Provide the (X, Y) coordinate of the cell's center where the given text is located.  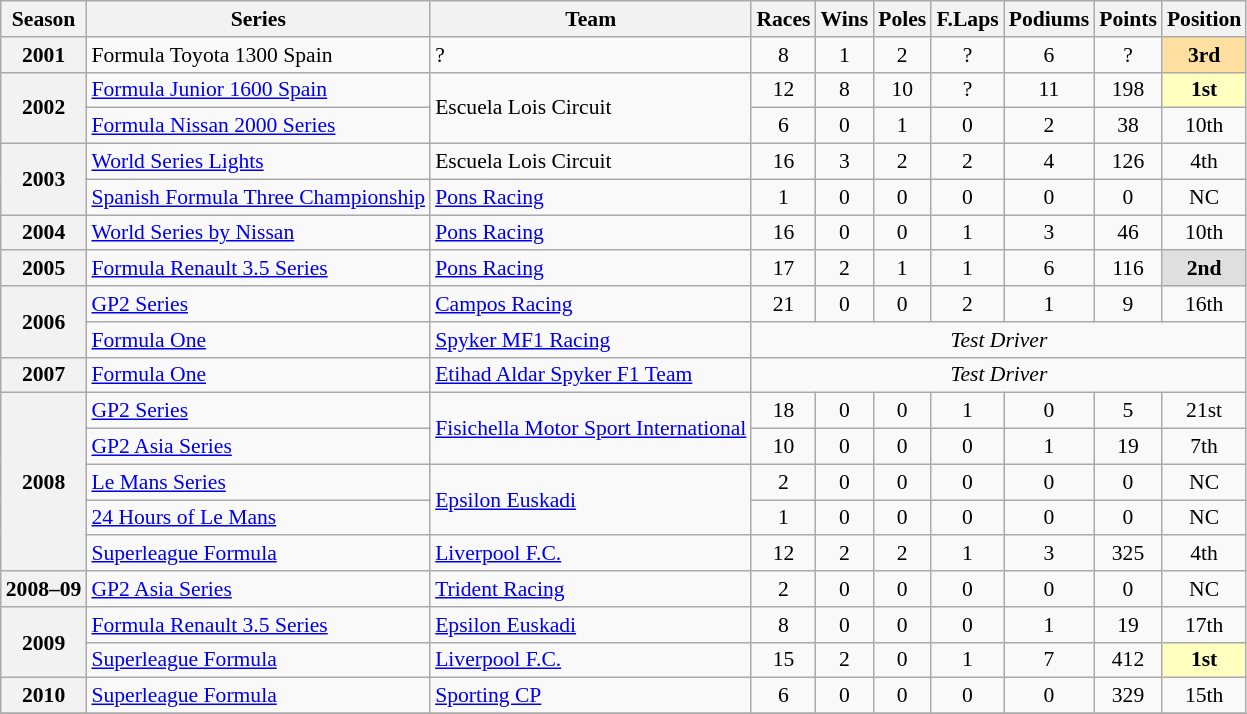
46 (1128, 233)
F.Laps (967, 19)
2006 (44, 322)
2010 (44, 696)
Poles (902, 19)
2003 (44, 180)
5 (1128, 411)
Series (258, 19)
Season (44, 19)
Le Mans Series (258, 482)
World Series by Nissan (258, 233)
2005 (44, 269)
Sporting CP (590, 696)
Team (590, 19)
Formula Toyota 1300 Spain (258, 55)
21 (783, 304)
2008–09 (44, 589)
412 (1128, 660)
329 (1128, 696)
2007 (44, 375)
World Series Lights (258, 162)
Formula Nissan 2000 Series (258, 126)
4 (1050, 162)
Wins (844, 19)
Position (1204, 19)
198 (1128, 90)
2001 (44, 55)
24 Hours of Le Mans (258, 518)
2009 (44, 642)
2nd (1204, 269)
2008 (44, 482)
Spyker MF1 Racing (590, 340)
3rd (1204, 55)
Races (783, 19)
Points (1128, 19)
7 (1050, 660)
Etihad Aldar Spyker F1 Team (590, 375)
38 (1128, 126)
21st (1204, 411)
Podiums (1050, 19)
11 (1050, 90)
16th (1204, 304)
Formula Junior 1600 Spain (258, 90)
Fisichella Motor Sport International (590, 428)
Trident Racing (590, 589)
2002 (44, 108)
116 (1128, 269)
325 (1128, 554)
Spanish Formula Three Championship (258, 197)
126 (1128, 162)
17 (783, 269)
2004 (44, 233)
7th (1204, 447)
15 (783, 660)
17th (1204, 625)
Campos Racing (590, 304)
15th (1204, 696)
9 (1128, 304)
18 (783, 411)
